Output the (X, Y) coordinate of the center of the cell containing the given text.  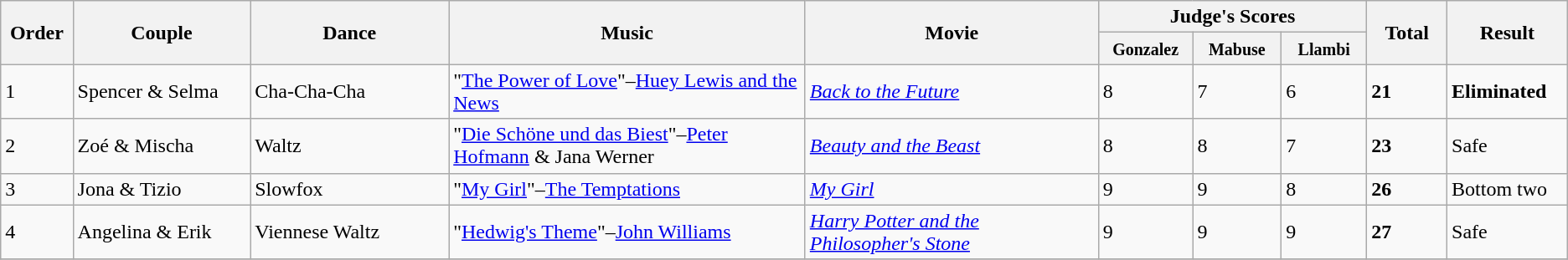
Back to the Future (952, 92)
Mabuse (1237, 48)
Dance (350, 33)
21 (1407, 92)
Judge's Scores (1233, 17)
Zoé & Mischa (162, 145)
Llambi (1324, 48)
Cha-Cha-Cha (350, 92)
Bottom two (1508, 189)
4 (37, 232)
Jona & Tizio (162, 189)
Slowfox (350, 189)
23 (1407, 145)
Result (1508, 33)
Viennese Waltz (350, 232)
27 (1407, 232)
Gonzalez (1146, 48)
6 (1324, 92)
Eliminated (1508, 92)
"The Power of Love"–Huey Lewis and the News (627, 92)
2 (37, 145)
"Die Schöne und das Biest"–Peter Hofmann & Jana Werner (627, 145)
"Hedwig's Theme"–John Williams (627, 232)
Spencer & Selma (162, 92)
Movie (952, 33)
3 (37, 189)
Order (37, 33)
My Girl (952, 189)
Waltz (350, 145)
"My Girl"–The Temptations (627, 189)
1 (37, 92)
Music (627, 33)
Harry Potter and the Philosopher's Stone (952, 232)
Total (1407, 33)
Couple (162, 33)
Angelina & Erik (162, 232)
26 (1407, 189)
Beauty and the Beast (952, 145)
